Pinpoint the cell where the given text exists, returning its (X, Y) midpoint coordinate. 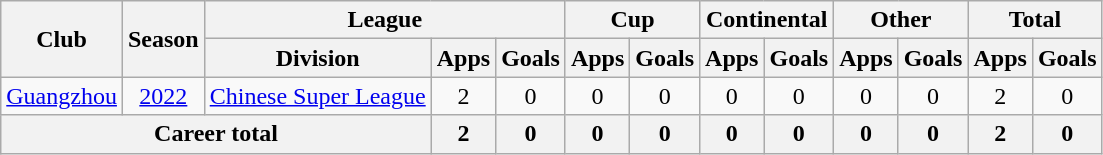
Guangzhou (62, 96)
Other (901, 20)
Season (163, 39)
Club (62, 39)
League (384, 20)
Cup (632, 20)
Division (318, 58)
Chinese Super League (318, 96)
Continental (767, 20)
Total (1035, 20)
Career total (216, 134)
2022 (163, 96)
